Provide the (X, Y) coordinate of the cell's center where the given text is located.  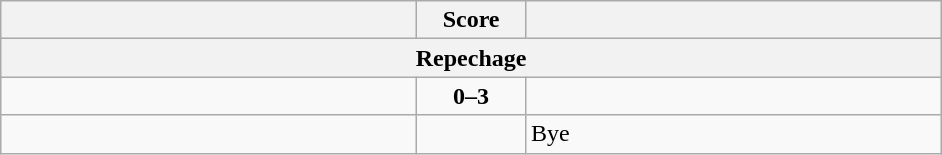
Score (472, 20)
Bye (733, 134)
Repechage (472, 58)
0–3 (472, 96)
